Locate the cell with the specified text and output its [x, y] center coordinate. 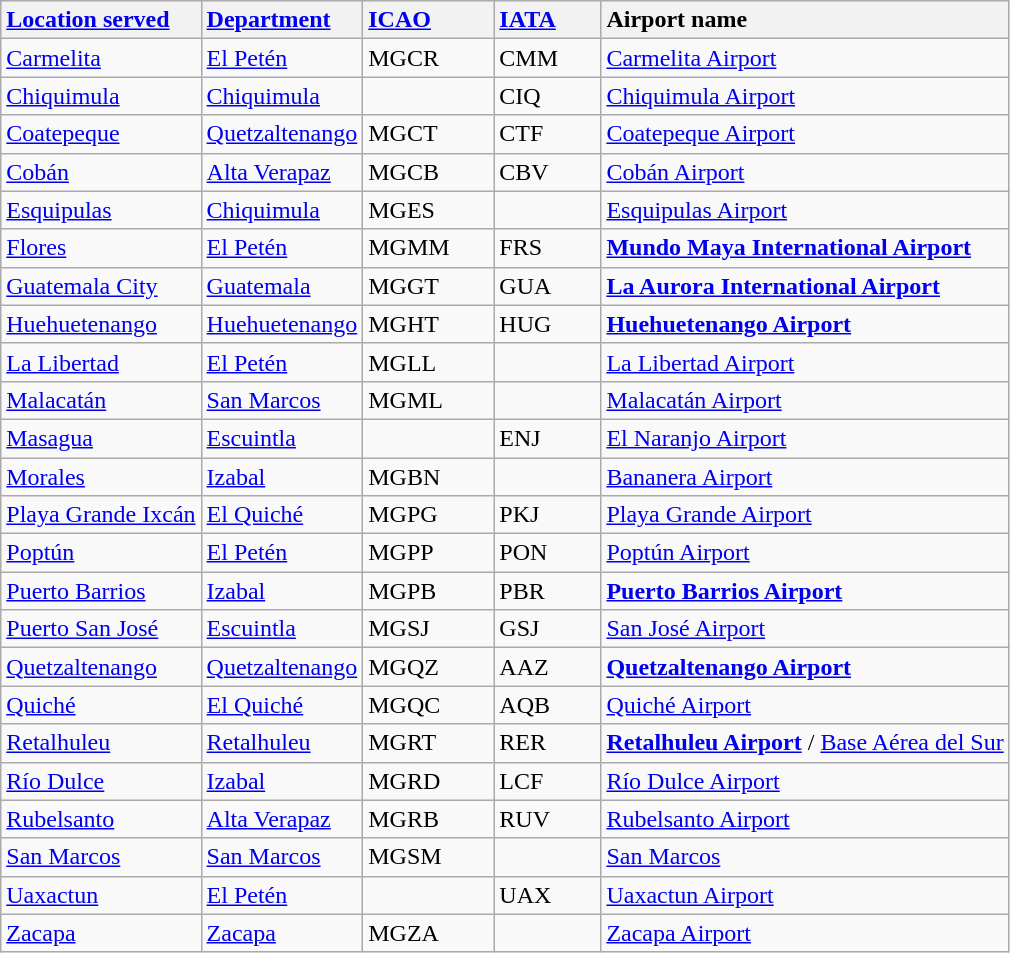
Poptún Airport [805, 553]
Coatepeque Airport [805, 134]
RER [548, 743]
La Aurora International Airport [805, 286]
Río Dulce [101, 781]
Rubelsanto [101, 819]
Playa Grande Airport [805, 515]
MGMM [428, 248]
CTF [548, 134]
MGPG [428, 515]
MGRB [428, 819]
El Naranjo Airport [805, 438]
RUV [548, 819]
Uaxactun Airport [805, 895]
Quiché [101, 705]
MGSJ [428, 629]
MGHT [428, 324]
MGCR [428, 58]
MGRT [428, 743]
MGQZ [428, 667]
MGGT [428, 286]
Uaxactun [101, 895]
Cobán Airport [805, 172]
ENJ [548, 438]
Rubelsanto Airport [805, 819]
Location served [101, 20]
IATA [548, 20]
LCF [548, 781]
MGCB [428, 172]
Zacapa Airport [805, 933]
CBV [548, 172]
Huehuetenango Airport [805, 324]
HUG [548, 324]
Retalhuleu Airport / Base Aérea del Sur [805, 743]
Guatemala [282, 286]
Esquipulas [101, 210]
Masagua [101, 438]
CMM [548, 58]
Malacatán [101, 400]
PBR [548, 591]
Esquipulas Airport [805, 210]
Quetzaltenango Airport [805, 667]
La Libertad [101, 362]
San José Airport [805, 629]
GUA [548, 286]
Flores [101, 248]
Carmelita Airport [805, 58]
Malacatán Airport [805, 400]
CIQ [548, 96]
MGPP [428, 553]
UAX [548, 895]
MGLL [428, 362]
Puerto Barrios Airport [805, 591]
GSJ [548, 629]
MGSM [428, 857]
Puerto Barrios [101, 591]
FRS [548, 248]
MGZA [428, 933]
AAZ [548, 667]
Mundo Maya International Airport [805, 248]
MGBN [428, 477]
MGPB [428, 591]
Carmelita [101, 58]
AQB [548, 705]
Río Dulce Airport [805, 781]
Coatepeque [101, 134]
Puerto San José [101, 629]
Airport name [805, 20]
Guatemala City [101, 286]
MGCT [428, 134]
Morales [101, 477]
MGML [428, 400]
MGQC [428, 705]
Department [282, 20]
MGES [428, 210]
ICAO [428, 20]
Bananera Airport [805, 477]
Quiché Airport [805, 705]
PKJ [548, 515]
PON [548, 553]
Cobán [101, 172]
La Libertad Airport [805, 362]
Playa Grande Ixcán [101, 515]
Poptún [101, 553]
MGRD [428, 781]
Chiquimula Airport [805, 96]
